For the text-containing cell, return its midpoint in (X, Y) coordinate format. 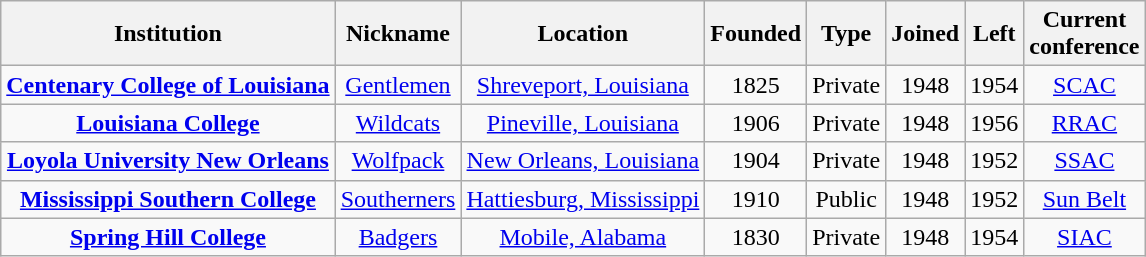
Gentlemen (398, 85)
SIAC (1084, 237)
Joined (926, 34)
Loyola University New Orleans (168, 161)
1904 (756, 161)
Institution (168, 34)
Left (994, 34)
Badgers (398, 237)
SSAC (1084, 161)
1830 (756, 237)
1825 (756, 85)
Currentconference (1084, 34)
RRAC (1084, 123)
Type (846, 34)
Founded (756, 34)
Southerners (398, 199)
Nickname (398, 34)
Louisiana College (168, 123)
Wildcats (398, 123)
Location (583, 34)
Public (846, 199)
1910 (756, 199)
Wolfpack (398, 161)
Pineville, Louisiana (583, 123)
SCAC (1084, 85)
Shreveport, Louisiana (583, 85)
Spring Hill College (168, 237)
Mobile, Alabama (583, 237)
Mississippi Southern College (168, 199)
Sun Belt (1084, 199)
Centenary College of Louisiana (168, 85)
New Orleans, Louisiana (583, 161)
1906 (756, 123)
Hattiesburg, Mississippi (583, 199)
1956 (994, 123)
